Find where the given text appears and provide that cell's center as (X, Y) coordinate. 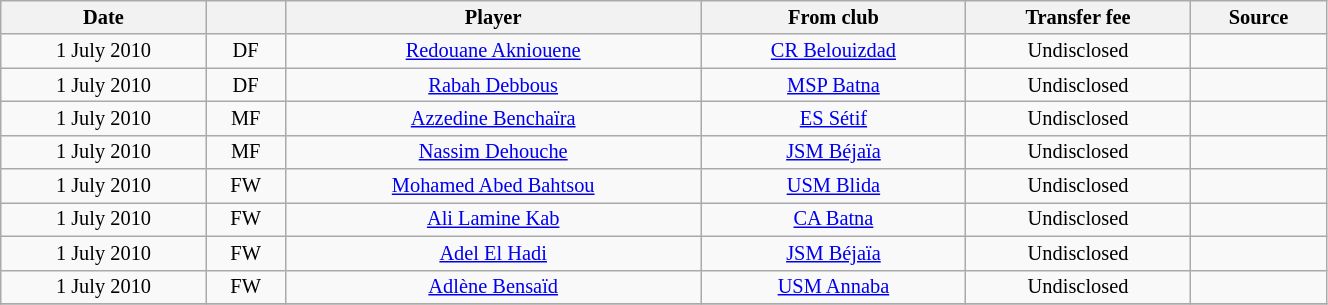
USM Annaba (833, 287)
Nassim Dehouche (493, 152)
Player (493, 17)
CR Belouizdad (833, 51)
Date (104, 17)
ES Sétif (833, 118)
Azzedine Benchaïra (493, 118)
USM Blida (833, 186)
Mohamed Abed Bahtsou (493, 186)
Redouane Akniouene (493, 51)
CA Batna (833, 219)
Ali Lamine Kab (493, 219)
MSP Batna (833, 85)
Transfer fee (1078, 17)
Rabah Debbous (493, 85)
Adlène Bensaïd (493, 287)
Adel El Hadi (493, 253)
Source (1259, 17)
From club (833, 17)
